Scan for the cell matching the given text and deliver its [X, Y] coordinate at center. 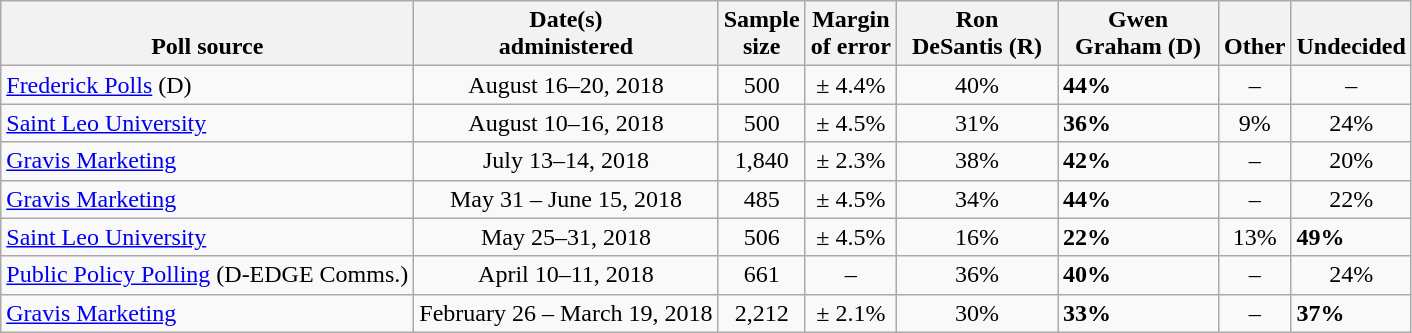
506 [762, 237]
31% [976, 123]
13% [1255, 237]
37% [1351, 313]
485 [762, 199]
30% [976, 313]
Undecided [1351, 34]
May 25–31, 2018 [566, 237]
Date(s)administered [566, 34]
16% [976, 237]
9% [1255, 123]
August 10–16, 2018 [566, 123]
661 [762, 275]
± 4.4% [850, 85]
July 13–14, 2018 [566, 161]
August 16–20, 2018 [566, 85]
Other [1255, 34]
April 10–11, 2018 [566, 275]
34% [976, 199]
May 31 – June 15, 2018 [566, 199]
2,212 [762, 313]
February 26 – March 19, 2018 [566, 313]
Public Policy Polling (D-EDGE Comms.) [208, 275]
RonDeSantis (R) [976, 34]
Poll source [208, 34]
Marginof error [850, 34]
Frederick Polls (D) [208, 85]
49% [1351, 237]
± 2.1% [850, 313]
38% [976, 161]
42% [1138, 161]
1,840 [762, 161]
20% [1351, 161]
GwenGraham (D) [1138, 34]
Samplesize [762, 34]
± 2.3% [850, 161]
33% [1138, 313]
